Return the [X, Y] coordinate for the center point of the cell that contains the specified text.  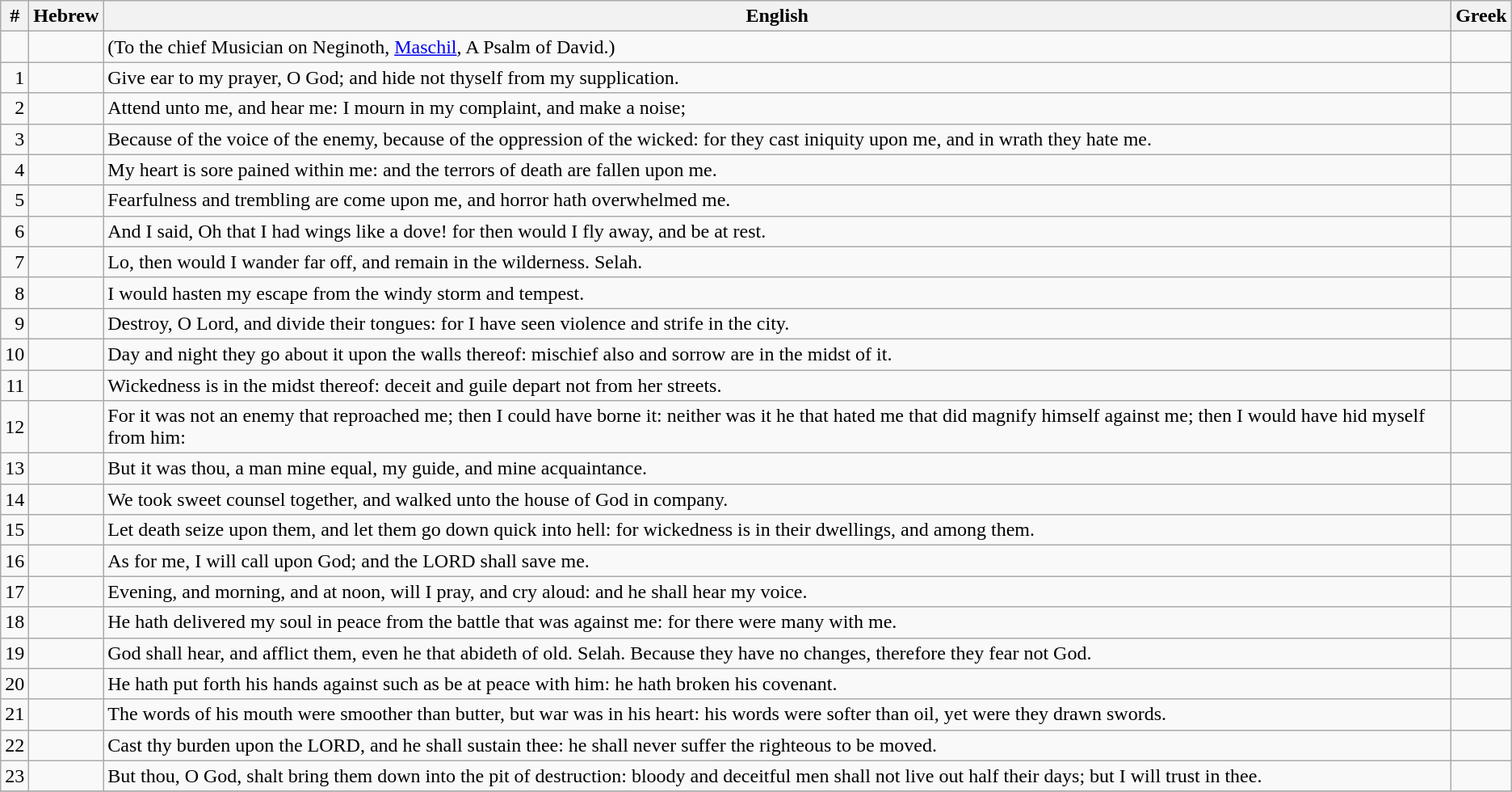
2 [15, 108]
And I said, Oh that I had wings like a dove! for then would I fly away, and be at rest. [777, 231]
# [15, 16]
16 [15, 561]
Hebrew [66, 16]
But it was thou, a man mine equal, my guide, and mine acquaintance. [777, 469]
9 [15, 323]
18 [15, 622]
8 [15, 293]
He hath delivered my soul in peace from the battle that was against me: for there were many with me. [777, 622]
11 [15, 385]
Give ear to my prayer, O God; and hide not thyself from my supplication. [777, 78]
14 [15, 499]
My heart is sore pained within me: and the terrors of death are fallen upon me. [777, 170]
10 [15, 354]
Because of the voice of the enemy, because of the oppression of the wicked: for they cast iniquity upon me, and in wrath they hate me. [777, 139]
Wickedness is in the midst thereof: deceit and guile depart not from her streets. [777, 385]
God shall hear, and afflict them, even he that abideth of old. Selah. Because they have no changes, therefore they fear not God. [777, 653]
21 [15, 714]
3 [15, 139]
Destroy, O Lord, and divide their tongues: for I have seen violence and strife in the city. [777, 323]
Attend unto me, and hear me: I mourn in my complaint, and make a noise; [777, 108]
The words of his mouth were smoother than butter, but war was in his heart: his words were softer than oil, yet were they drawn swords. [777, 714]
He hath put forth his hands against such as be at peace with him: he hath broken his covenant. [777, 684]
17 [15, 592]
(To the chief Musician on Neginoth, Maschil, A Psalm of David.) [777, 47]
Lo, then would I wander far off, and remain in the wilderness. Selah. [777, 262]
Day and night they go about it upon the walls thereof: mischief also and sorrow are in the midst of it. [777, 354]
Let death seize upon them, and let them go down quick into hell: for wickedness is in their dwellings, and among them. [777, 530]
We took sweet counsel together, and walked unto the house of God in company. [777, 499]
6 [15, 231]
Evening, and morning, and at noon, will I pray, and cry aloud: and he shall hear my voice. [777, 592]
1 [15, 78]
13 [15, 469]
Greek [1481, 16]
Fearfulness and trembling are come upon me, and horror hath overwhelmed me. [777, 200]
As for me, I will call upon God; and the LORD shall save me. [777, 561]
19 [15, 653]
English [777, 16]
4 [15, 170]
5 [15, 200]
12 [15, 427]
Cast thy burden upon the LORD, and he shall sustain thee: he shall never suffer the righteous to be moved. [777, 745]
7 [15, 262]
I would hasten my escape from the windy storm and tempest. [777, 293]
20 [15, 684]
15 [15, 530]
22 [15, 745]
23 [15, 776]
